Output the (X, Y) coordinate of the center of the cell containing the given text.  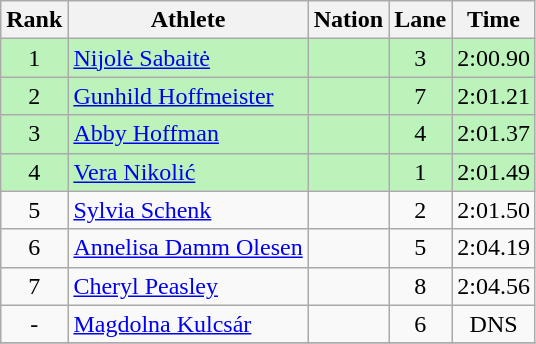
2:01.37 (494, 134)
2:04.19 (494, 248)
Gunhild Hoffmeister (188, 96)
DNS (494, 324)
2:04.56 (494, 286)
Abby Hoffman (188, 134)
2:00.90 (494, 58)
Sylvia Schenk (188, 210)
Nation (348, 20)
2:01.49 (494, 172)
Nijolė Sabaitė (188, 58)
Lane (420, 20)
2:01.21 (494, 96)
- (34, 324)
Annelisa Damm Olesen (188, 248)
Magdolna Kulcsár (188, 324)
Rank (34, 20)
2:01.50 (494, 210)
Time (494, 20)
Vera Nikolić (188, 172)
8 (420, 286)
Cheryl Peasley (188, 286)
Athlete (188, 20)
